Search for the cell housing the specified text and yield its [x, y] center coordinate. 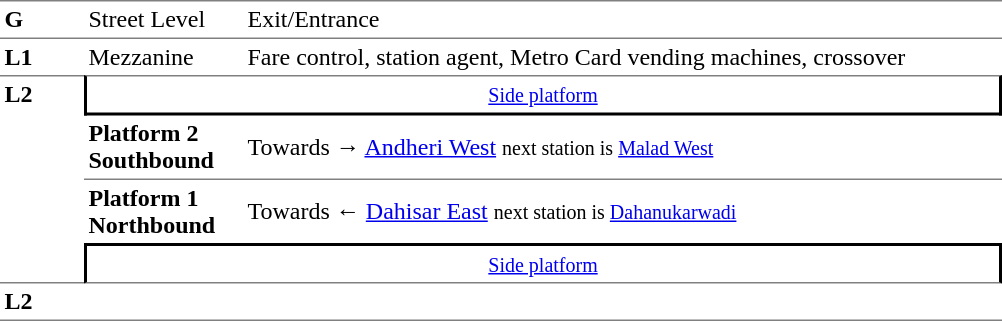
Towards ← Dahisar East next station is Dahanukarwadi [622, 212]
Towards → Andheri West next station is Malad West [622, 148]
Platform 2Southbound [164, 148]
L1 [42, 57]
G [42, 20]
Fare control, station agent, Metro Card vending machines, crossover [622, 57]
Exit/Entrance [622, 20]
Street Level [164, 20]
Mezzanine [164, 57]
L2 [42, 179]
Platform 1Northbound [164, 212]
